From the cell containing the given text, extract its center point as (X, Y) coordinate. 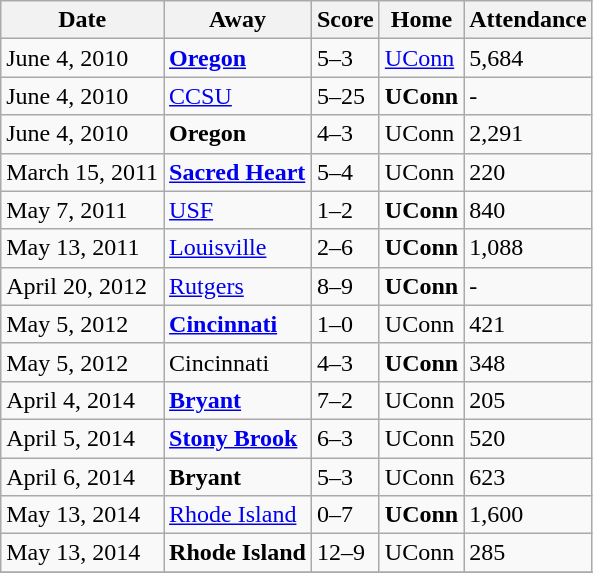
Attendance (528, 20)
6–3 (345, 438)
220 (528, 172)
CCSU (238, 96)
Louisville (238, 248)
348 (528, 362)
Rutgers (238, 286)
8–9 (345, 286)
Sacred Heart (238, 172)
5–4 (345, 172)
12–9 (345, 553)
1,088 (528, 248)
Score (345, 20)
USF (238, 210)
205 (528, 400)
Home (421, 20)
623 (528, 477)
March 15, 2011 (82, 172)
May 7, 2011 (82, 210)
1,600 (528, 515)
May 13, 2011 (82, 248)
0–7 (345, 515)
1–0 (345, 324)
2–6 (345, 248)
840 (528, 210)
5,684 (528, 58)
Away (238, 20)
520 (528, 438)
5–25 (345, 96)
285 (528, 553)
April 4, 2014 (82, 400)
April 20, 2012 (82, 286)
April 5, 2014 (82, 438)
Stony Brook (238, 438)
1–2 (345, 210)
2,291 (528, 134)
421 (528, 324)
Date (82, 20)
April 6, 2014 (82, 477)
7–2 (345, 400)
